Determine the (X, Y) coordinate at the center of the cell enclosing the given text.  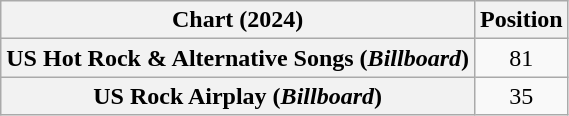
35 (521, 96)
81 (521, 58)
US Rock Airplay (Billboard) (238, 96)
US Hot Rock & Alternative Songs (Billboard) (238, 58)
Position (521, 20)
Chart (2024) (238, 20)
